Detect which cell encompasses the target text, then output its (X, Y) center coordinate. 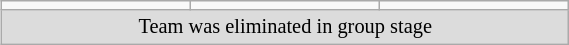
Team was eliminated in group stage (286, 27)
